Search for the cell housing the specified text and yield its (X, Y) center coordinate. 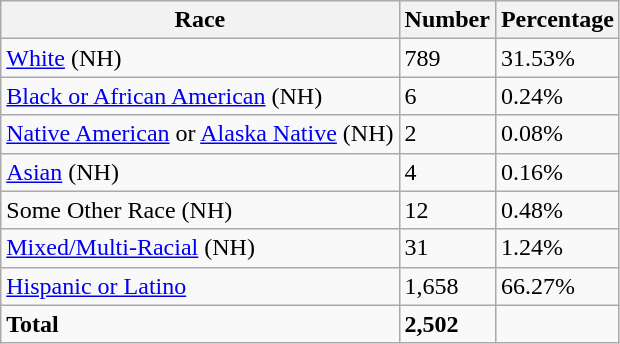
12 (447, 210)
31 (447, 248)
0.16% (557, 172)
0.48% (557, 210)
Number (447, 20)
2 (447, 134)
66.27% (557, 286)
0.24% (557, 96)
White (NH) (200, 58)
Some Other Race (NH) (200, 210)
Percentage (557, 20)
Total (200, 324)
2,502 (447, 324)
1.24% (557, 248)
Mixed/Multi-Racial (NH) (200, 248)
0.08% (557, 134)
Native American or Alaska Native (NH) (200, 134)
6 (447, 96)
Race (200, 20)
Asian (NH) (200, 172)
31.53% (557, 58)
789 (447, 58)
Hispanic or Latino (200, 286)
Black or African American (NH) (200, 96)
1,658 (447, 286)
4 (447, 172)
